Scan for the cell matching the given text and deliver its [X, Y] coordinate at center. 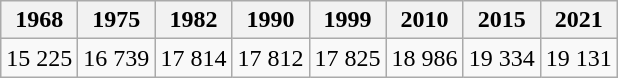
2015 [502, 20]
19 131 [578, 58]
2010 [424, 20]
16 739 [116, 58]
15 225 [40, 58]
17 812 [270, 58]
1968 [40, 20]
1999 [348, 20]
2021 [578, 20]
19 334 [502, 58]
1975 [116, 20]
18 986 [424, 58]
1982 [194, 20]
1990 [270, 20]
17 825 [348, 58]
17 814 [194, 58]
